Pinpoint the cell where the given text exists, returning its (x, y) midpoint coordinate. 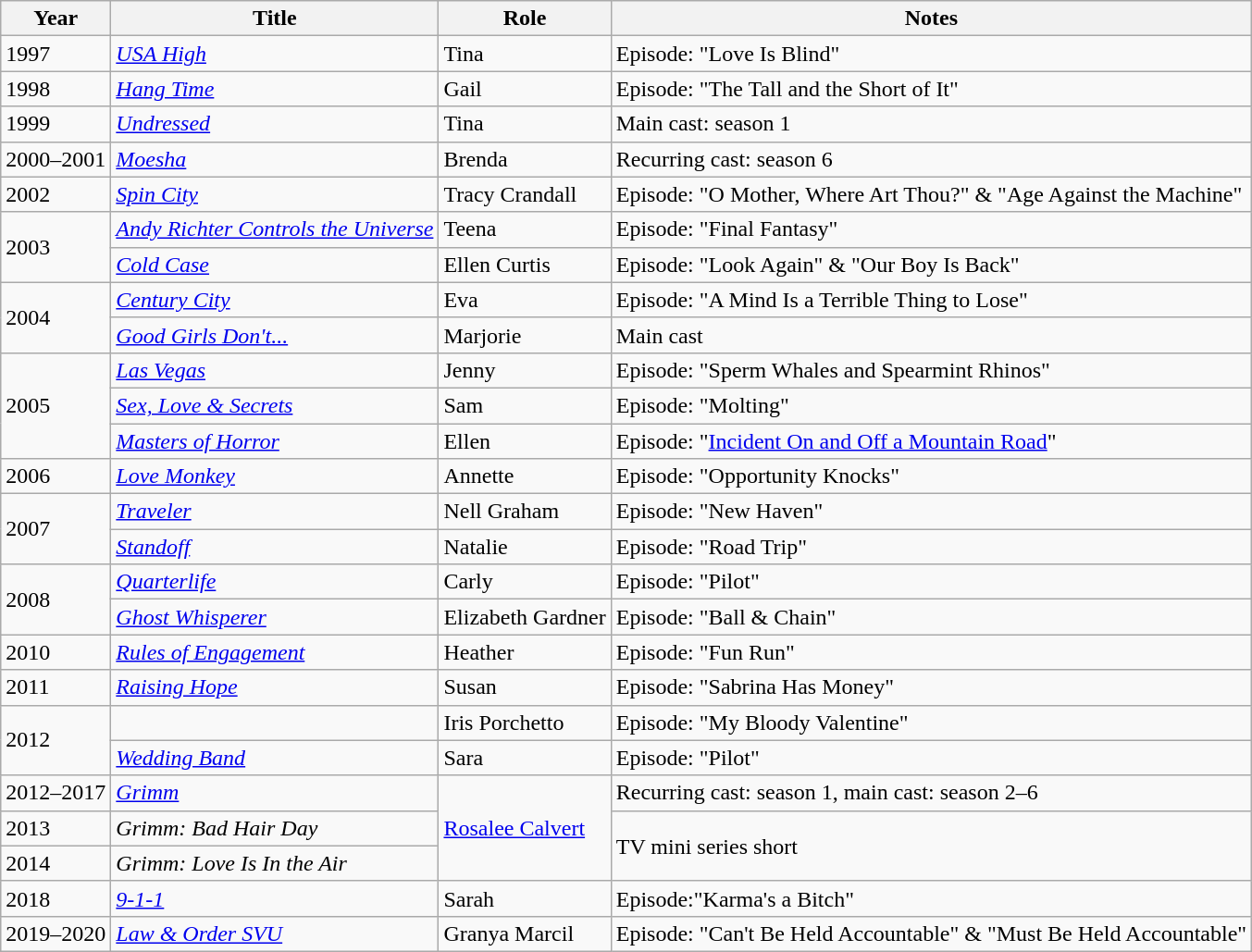
Episode: "New Haven" (931, 512)
Episode: "Molting" (931, 405)
Marjorie (525, 335)
Jenny (525, 370)
Undressed (275, 124)
Law & Order SVU (275, 933)
Iris Porchetto (525, 723)
2007 (56, 529)
Episode: "Can't Be Held Accountable" & "Must Be Held Accountable" (931, 933)
Episode: "O Mother, Where Art Thou?" & "Age Against the Machine" (931, 194)
Episode: "Love Is Blind" (931, 54)
Granya Marcil (525, 933)
Grimm: Love Is In the Air (275, 863)
Hang Time (275, 89)
Episode: "Road Trip" (931, 547)
Role (525, 19)
Masters of Horror (275, 441)
Episode: "Opportunity Knocks" (931, 476)
Good Girls Don't... (275, 335)
Episode: "Ball & Chain" (931, 617)
Spin City (275, 194)
Grimm (275, 793)
Brenda (525, 159)
Andy Richter Controls the Universe (275, 229)
Sex, Love & Secrets (275, 405)
Eva (525, 300)
2019–2020 (56, 933)
Annette (525, 476)
Love Monkey (275, 476)
Episode: "Final Fantasy" (931, 229)
Ghost Whisperer (275, 617)
2012 (56, 740)
2000–2001 (56, 159)
Cold Case (275, 265)
Episode:"Karma's a Bitch" (931, 898)
Sara (525, 758)
Ellen (525, 441)
2002 (56, 194)
Quarterlife (275, 582)
Main cast: season 1 (931, 124)
Episode: "Sperm Whales and Spearmint Rhinos" (931, 370)
2010 (56, 652)
TV mini series short (931, 846)
Main cast (931, 335)
Elizabeth Gardner (525, 617)
Rules of Engagement (275, 652)
2012–2017 (56, 793)
Heather (525, 652)
Episode: "The Tall and the Short of It" (931, 89)
USA High (275, 54)
Standoff (275, 547)
2008 (56, 600)
1997 (56, 54)
Las Vegas (275, 370)
Sam (525, 405)
Episode: "My Bloody Valentine" (931, 723)
Recurring cast: season 1, main cast: season 2–6 (931, 793)
Episode: "Incident On and Off a Mountain Road" (931, 441)
Nell Graham (525, 512)
Title (275, 19)
Episode: "Fun Run" (931, 652)
Century City (275, 300)
Notes (931, 19)
2006 (56, 476)
Sarah (525, 898)
Natalie (525, 547)
2005 (56, 405)
Carly (525, 582)
2003 (56, 247)
Episode: "Sabrina Has Money" (931, 687)
Wedding Band (275, 758)
Episode: "Look Again" & "Our Boy Is Back" (931, 265)
2014 (56, 863)
2018 (56, 898)
Rosalee Calvert (525, 828)
9-1-1 (275, 898)
2013 (56, 828)
Moesha (275, 159)
Raising Hope (275, 687)
Year (56, 19)
2011 (56, 687)
Susan (525, 687)
Ellen Curtis (525, 265)
Episode: "A Mind Is a Terrible Thing to Lose" (931, 300)
1999 (56, 124)
Traveler (275, 512)
Tracy Crandall (525, 194)
Teena (525, 229)
Grimm: Bad Hair Day (275, 828)
2004 (56, 317)
1998 (56, 89)
Gail (525, 89)
Recurring cast: season 6 (931, 159)
